Provide the (X, Y) coordinate of the cell's center where the given text is located.  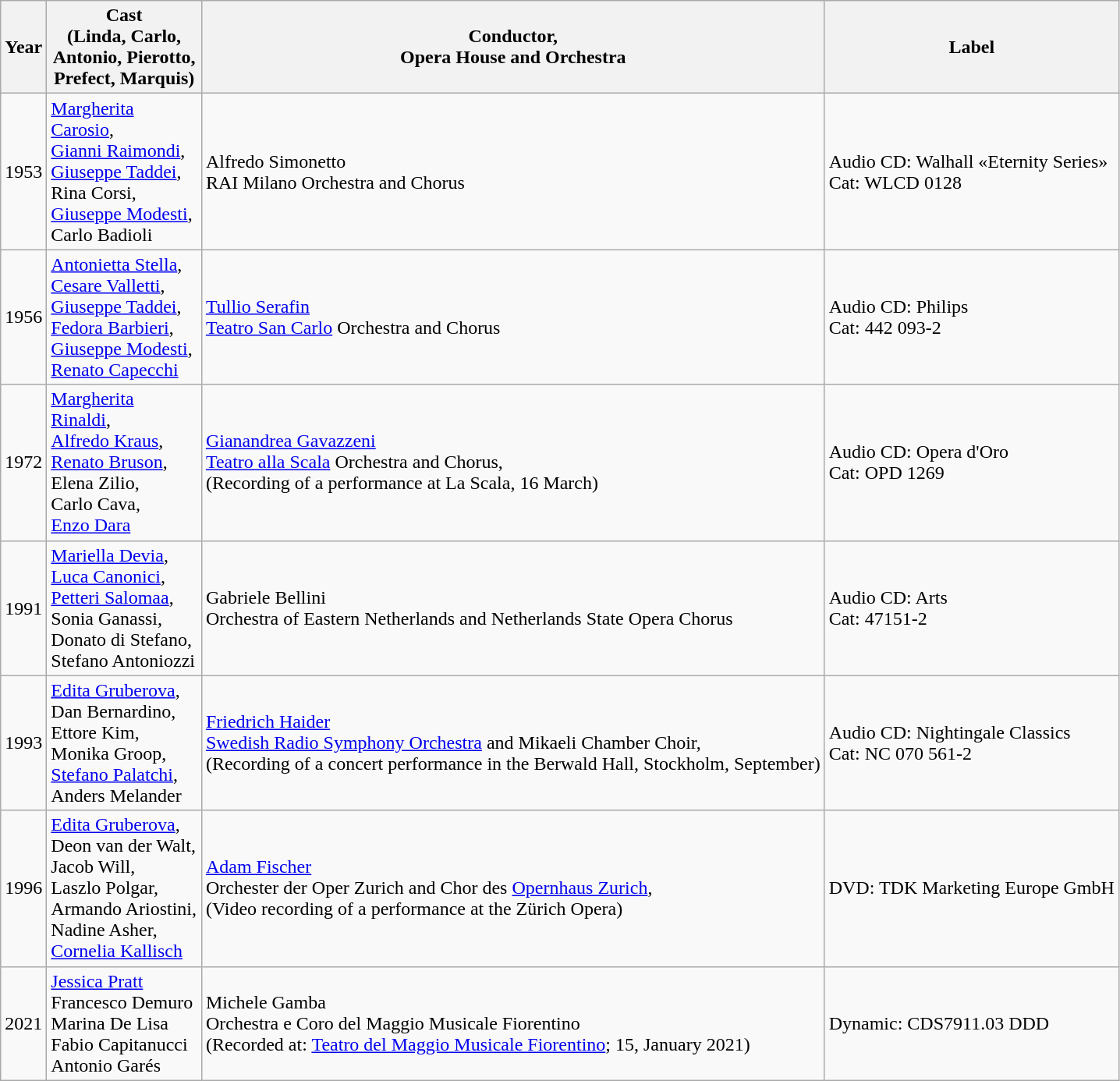
Gianandrea GavazzeniTeatro alla Scala Orchestra and Chorus,(Recording of a performance at La Scala, 16 March) (513, 463)
1996 (23, 888)
Dynamic: CDS7911.03 DDD (972, 1023)
Edita Gruberova,Deon van der Walt,Jacob Will,Laszlo Polgar,Armando Ariostini,Nadine Asher,Cornelia Kallisch (125, 888)
Audio CD: Nightingale ClassicsCat: NC 070 561-2 (972, 743)
Audio CD: PhilipsCat: 442 093-2 (972, 317)
Alfredo SimonettoRAI Milano Orchestra and Chorus (513, 172)
Label (972, 47)
1972 (23, 463)
Margherita Rinaldi,Alfredo Kraus,Renato Bruson,Elena Zilio,Carlo Cava,Enzo Dara (125, 463)
Adam FischerOrchester der Oper Zurich and Chor des Opernhaus Zurich,(Video recording of a performance at the Zürich Opera) (513, 888)
DVD: TDK Marketing Europe GmbH (972, 888)
Michele GambaOrchestra e Coro del Maggio Musicale Fiorentino(Recorded at: Teatro del Maggio Musicale Fiorentino; 15, January 2021) (513, 1023)
1953 (23, 172)
Edita Gruberova,Dan Bernardino,Ettore Kim,Monika Groop,Stefano Palatchi,Anders Melander (125, 743)
1991 (23, 608)
Audio CD: ArtsCat: 47151-2 (972, 608)
Cast (Linda, Carlo,Antonio, Pierotto,Prefect, Marquis) (125, 47)
Conductor,Opera House and Orchestra (513, 47)
Gabriele BelliniOrchestra of Eastern Netherlands and Netherlands State Opera Chorus (513, 608)
Antonietta Stella,Cesare Valletti,Giuseppe Taddei,Fedora Barbieri,Giuseppe Modesti,Renato Capecchi (125, 317)
Mariella Devia,Luca Canonici,Petteri Salomaa,Sonia Ganassi,Donato di Stefano,Stefano Antoniozzi (125, 608)
1993 (23, 743)
Margherita Carosio,Gianni Raimondi,Giuseppe Taddei,Rina Corsi,Giuseppe Modesti,Carlo Badioli (125, 172)
Jessica PrattFrancesco DemuroMarina De LisaFabio CapitanucciAntonio Garés (125, 1023)
Audio CD: Opera d'OroCat: OPD 1269 (972, 463)
2021 (23, 1023)
Tullio SerafinTeatro San Carlo Orchestra and Chorus (513, 317)
1956 (23, 317)
Year (23, 47)
Audio CD: Walhall «Eternity Series»Cat: WLCD 0128 (972, 172)
